Scan for the cell matching the given text and deliver its [X, Y] coordinate at center. 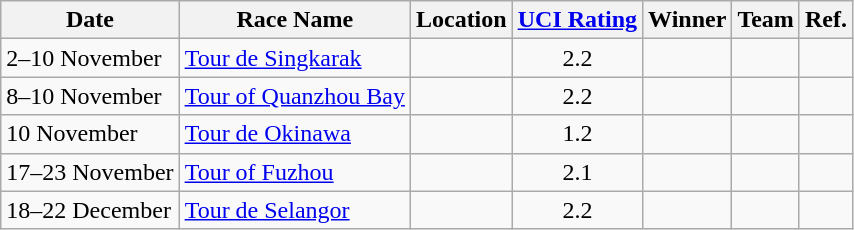
Location [461, 20]
Tour of Quanzhou Bay [294, 96]
Tour of Fuzhou [294, 172]
Tour de Singkarak [294, 58]
Tour de Selangor [294, 210]
Ref. [826, 20]
1.2 [577, 134]
UCI Rating [577, 20]
Winner [688, 20]
Date [90, 20]
10 November [90, 134]
Team [766, 20]
2.1 [577, 172]
2–10 November [90, 58]
Tour de Okinawa [294, 134]
8–10 November [90, 96]
Race Name [294, 20]
18–22 December [90, 210]
17–23 November [90, 172]
